Find where the given text appears and provide that cell's center as (x, y) coordinate. 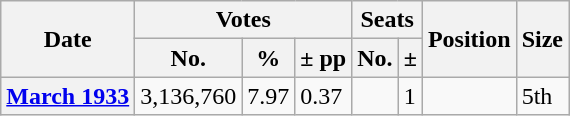
Seats (388, 20)
Date (68, 39)
5th (542, 96)
% (268, 58)
3,136,760 (188, 96)
March 1933 (68, 96)
Position (469, 39)
0.37 (324, 96)
1 (410, 96)
± pp (324, 58)
Size (542, 39)
7.97 (268, 96)
± (410, 58)
Votes (244, 20)
